Return the (X, Y) coordinate for the center point of the cell that contains the specified text.  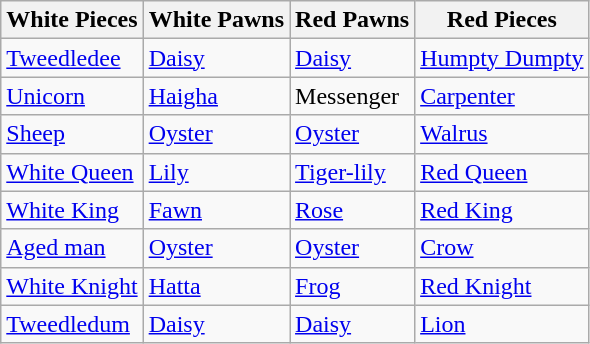
Fawn (216, 210)
Hatta (216, 286)
Aged man (72, 248)
Unicorn (72, 96)
Messenger (352, 96)
Tiger-lily (352, 172)
Crow (502, 248)
White King (72, 210)
Frog (352, 286)
Lion (502, 324)
Humpty Dumpty (502, 58)
White Pawns (216, 20)
White Knight (72, 286)
Walrus (502, 134)
White Queen (72, 172)
White Pieces (72, 20)
Carpenter (502, 96)
Rose (352, 210)
Red Queen (502, 172)
Tweedledee (72, 58)
Tweedledum (72, 324)
Lily (216, 172)
Red Pieces (502, 20)
Red King (502, 210)
Haigha (216, 96)
Red Pawns (352, 20)
Red Knight (502, 286)
Sheep (72, 134)
